Return (x, y) of the center of cell containing provided text 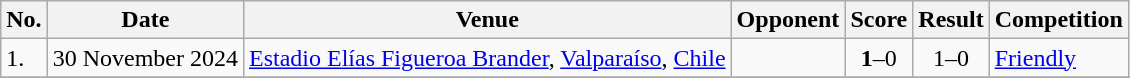
Estadio Elías Figueroa Brander, Valparaíso, Chile (488, 58)
1. (24, 58)
Opponent (788, 20)
No. (24, 20)
Venue (488, 20)
Friendly (1058, 58)
Competition (1058, 20)
Date (145, 20)
30 November 2024 (145, 58)
Score (879, 20)
Result (951, 20)
